Provide the [X, Y] coordinate of the cell's center where the given text is located.  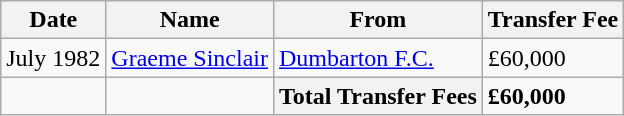
July 1982 [54, 58]
From [378, 20]
Date [54, 20]
Total Transfer Fees [378, 96]
Dumbarton F.C. [378, 58]
Name [190, 20]
Transfer Fee [552, 20]
Graeme Sinclair [190, 58]
